Extract the [x, y] coordinate from the center of the cell holding the provided text.  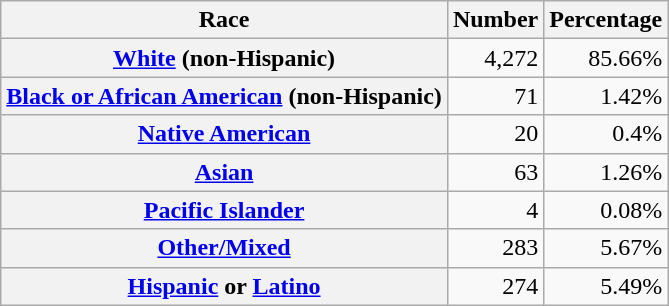
Black or African American (non-Hispanic) [224, 96]
Asian [224, 172]
1.26% [606, 172]
63 [495, 172]
4 [495, 210]
Other/Mixed [224, 248]
Pacific Islander [224, 210]
Percentage [606, 20]
20 [495, 134]
Number [495, 20]
Native American [224, 134]
4,272 [495, 58]
White (non-Hispanic) [224, 58]
1.42% [606, 96]
5.67% [606, 248]
0.4% [606, 134]
71 [495, 96]
274 [495, 286]
85.66% [606, 58]
0.08% [606, 210]
Hispanic or Latino [224, 286]
5.49% [606, 286]
283 [495, 248]
Race [224, 20]
